Search for the cell housing the specified text and yield its [X, Y] center coordinate. 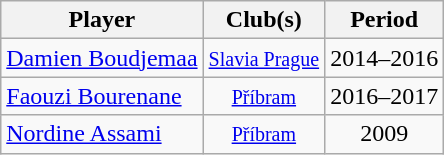
Faouzi Bourenane [102, 96]
Period [384, 20]
Nordine Assami [102, 134]
Club(s) [264, 20]
2014–2016 [384, 58]
Damien Boudjemaa [102, 58]
Slavia Prague [264, 58]
Player [102, 20]
2016–2017 [384, 96]
2009 [384, 134]
